Provide the (x, y) coordinate of the cell's center where the given text is located.  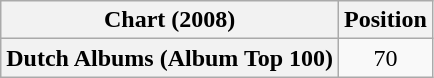
Position (386, 20)
Dutch Albums (Album Top 100) (170, 58)
Chart (2008) (170, 20)
70 (386, 58)
